Identify which cell holds the provided text, then report its [x, y] central coordinate. 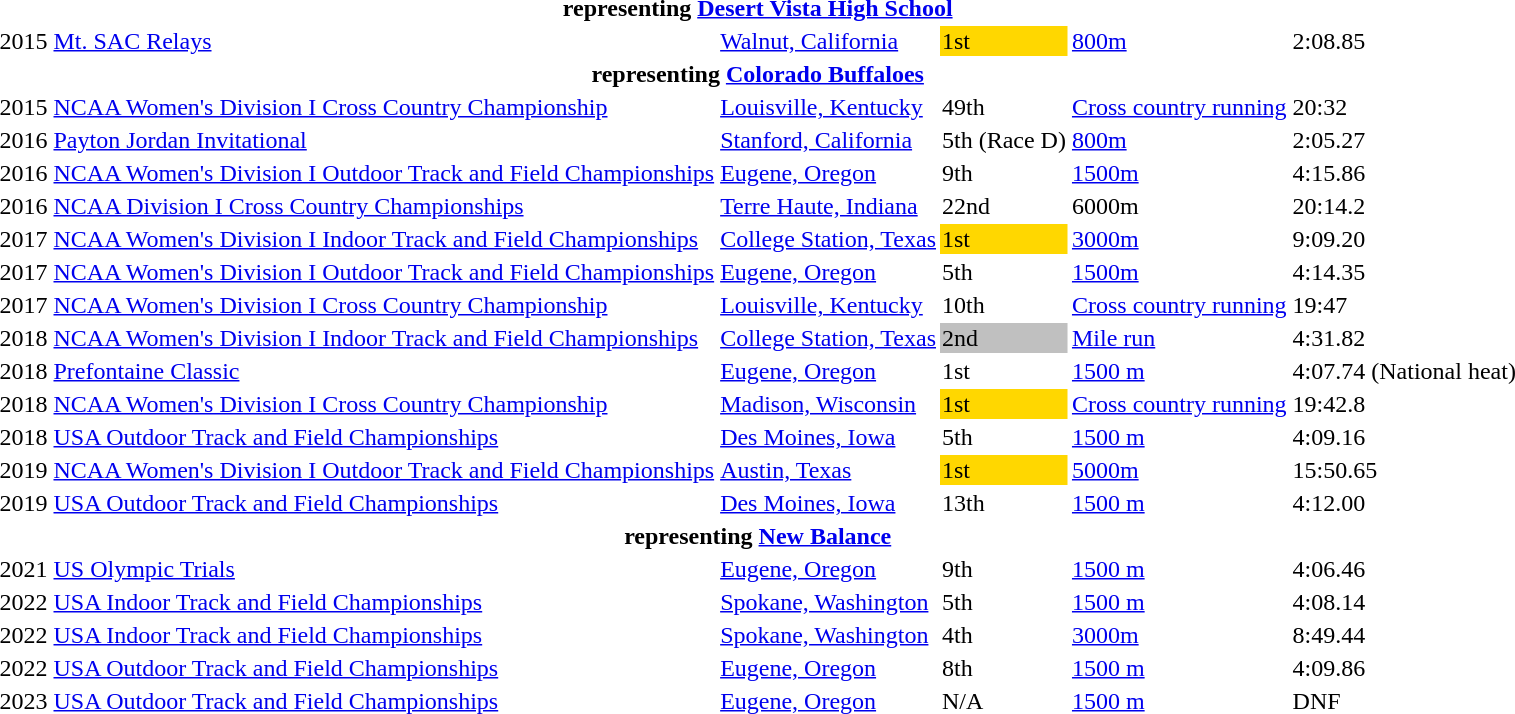
2nd [1004, 338]
22nd [1004, 206]
Payton Jordan Invitational [384, 140]
8th [1004, 668]
13th [1004, 503]
10th [1004, 305]
Terre Haute, Indiana [828, 206]
Prefontaine Classic [384, 371]
Walnut, California [828, 41]
Stanford, California [828, 140]
Mile run [1179, 338]
5000m [1179, 470]
49th [1004, 107]
6000m [1179, 206]
4th [1004, 635]
Austin, Texas [828, 470]
Mt. SAC Relays [384, 41]
NCAA Division I Cross Country Championships [384, 206]
5th (Race D) [1004, 140]
Madison, Wisconsin [828, 404]
US Olympic Trials [384, 569]
